Provide the [x, y] coordinate of the cell's center where the given text is located.  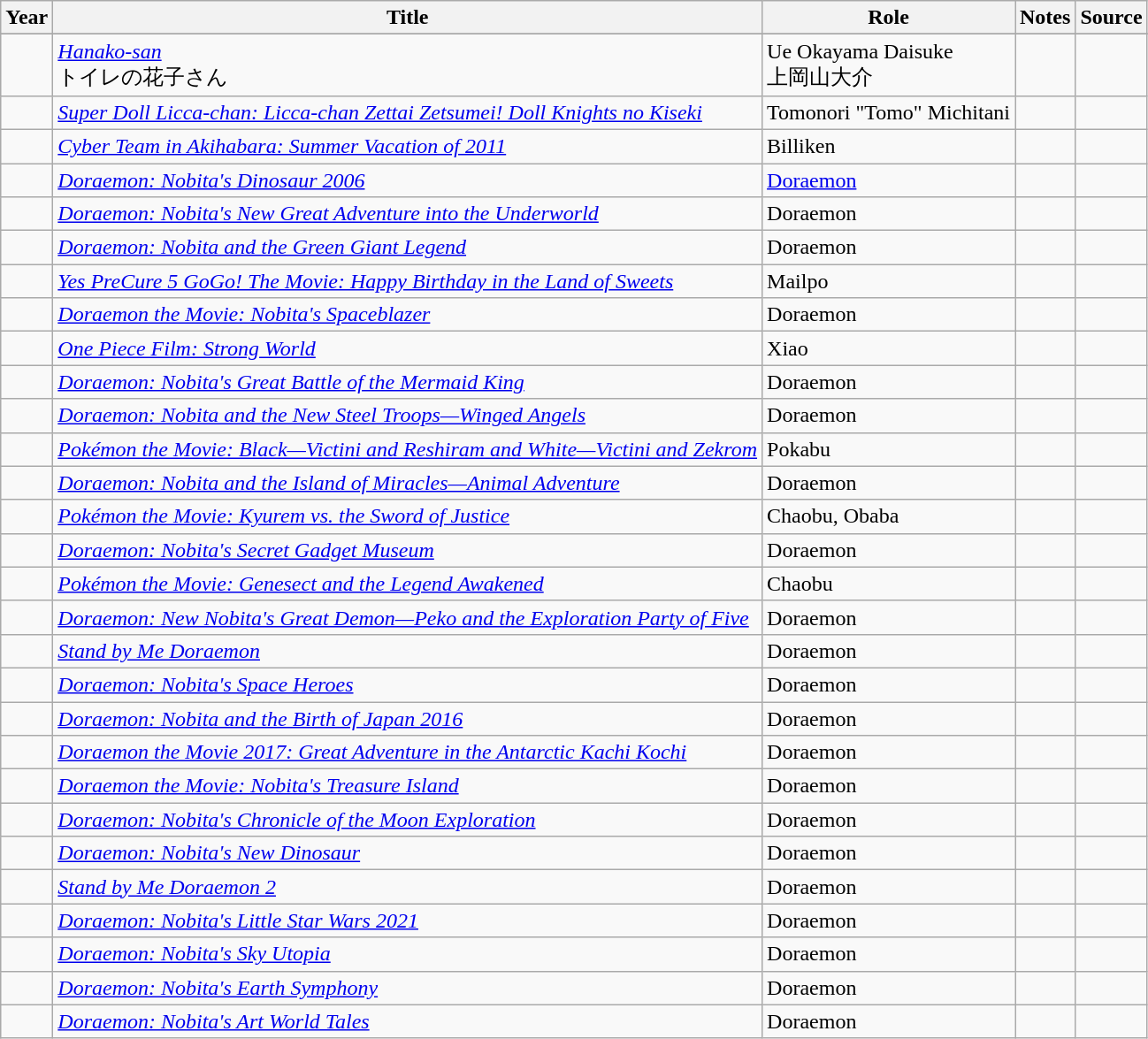
Doraemon: Nobita's Little Star Wars 2021 [408, 921]
Doraemon: Nobita's Dinosaur 2006 [408, 180]
Hanako-sanトイレの花子さん [408, 65]
Yes PreCure 5 GoGo! The Movie: Happy Birthday in the Land of Sweets [408, 281]
Stand by Me Doraemon 2 [408, 887]
Billiken [889, 146]
Doraemon the Movie 2017: Great Adventure in the Antarctic Kachi Kochi [408, 753]
Role [889, 18]
Ue Okayama Daisuke上岡山大介 [889, 65]
Chaobu [889, 584]
Pokémon the Movie: Black—Victini and Reshiram and White—Victini and Zekrom [408, 449]
Cyber Team in Akihabara: Summer Vacation of 2011 [408, 146]
Doraemon the Movie: Nobita's Spaceblazer [408, 315]
Source [1111, 18]
Mailpo [889, 281]
Doraemon: Nobita's New Dinosaur [408, 853]
Pokémon the Movie: Kyurem vs. the Sword of Justice [408, 516]
Doraemon: New Nobita's Great Demon—Peko and the Exploration Party of Five [408, 617]
Title [408, 18]
Doraemon: Nobita and the New Steel Troops—Winged Angels [408, 416]
Pokabu [889, 449]
Chaobu, Obaba [889, 516]
Doraemon: Nobita and the Island of Miracles—Animal Adventure [408, 483]
Doraemon: Nobita and the Green Giant Legend [408, 248]
Doraemon: Nobita's Secret Gadget Museum [408, 550]
Doraemon: Nobita's Art World Tales [408, 1021]
Notes [1045, 18]
Doraemon: Nobita and the Birth of Japan 2016 [408, 719]
Doraemon: Nobita's Chronicle of the Moon Exploration [408, 820]
Stand by Me Doraemon [408, 651]
Doraemon the Movie: Nobita's Treasure Island [408, 786]
Doraemon: Nobita's Sky Utopia [408, 954]
Super Doll Licca-chan: Licca-chan Zettai Zetsumei! Doll Knights no Kiseki [408, 112]
Year [27, 18]
Doraemon: Nobita's New Great Adventure into the Underworld [408, 214]
Doraemon: Nobita's Earth Symphony [408, 988]
Doraemon: Nobita's Space Heroes [408, 684]
Xiao [889, 348]
One Piece Film: Strong World [408, 348]
Pokémon the Movie: Genesect and the Legend Awakened [408, 584]
Tomonori "Tomo" Michitani [889, 112]
Doraemon: Nobita's Great Battle of the Mermaid King [408, 382]
